Extract the (X, Y) coordinate from the center of the cell holding the provided text.  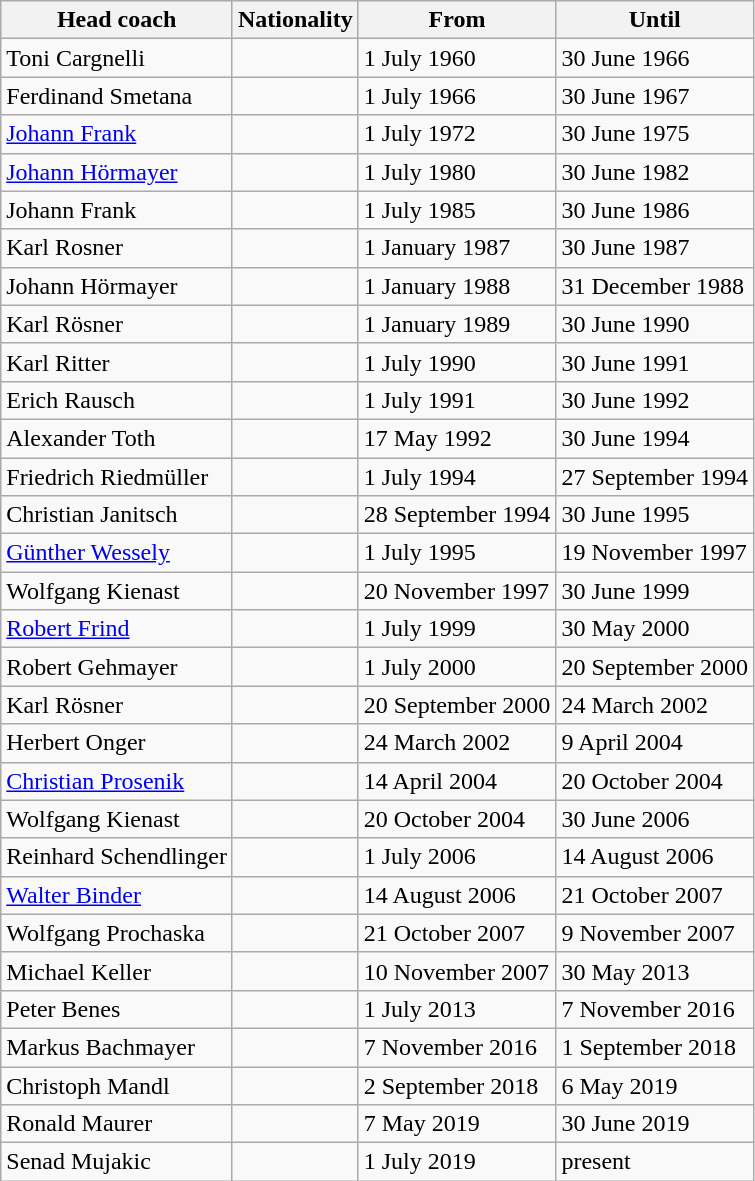
Until (655, 20)
Wolfgang Prochaska (117, 933)
Robert Frind (117, 629)
20 November 1997 (457, 591)
27 September 1994 (655, 477)
30 May 2013 (655, 971)
1 July 1966 (457, 96)
30 June 1994 (655, 438)
30 June 1999 (655, 591)
1 July 1980 (457, 172)
9 April 2004 (655, 743)
30 June 1995 (655, 515)
Christian Prosenik (117, 781)
30 June 1975 (655, 134)
Ronald Maurer (117, 1124)
6 May 2019 (655, 1085)
2 September 2018 (457, 1085)
Reinhard Schendlinger (117, 857)
30 May 2000 (655, 629)
1 January 1988 (457, 286)
1 July 1995 (457, 553)
Toni Cargnelli (117, 58)
Herbert Onger (117, 743)
Erich Rausch (117, 400)
1 January 1987 (457, 248)
Ferdinand Smetana (117, 96)
30 June 2006 (655, 819)
30 June 1991 (655, 362)
Walter Binder (117, 895)
10 November 2007 (457, 971)
31 December 1988 (655, 286)
Friedrich Riedmüller (117, 477)
Nationality (295, 20)
1 July 2006 (457, 857)
1 July 1990 (457, 362)
From (457, 20)
1 September 2018 (655, 1047)
present (655, 1162)
1 July 1985 (457, 210)
7 May 2019 (457, 1124)
1 July 2019 (457, 1162)
Michael Keller (117, 971)
17 May 1992 (457, 438)
Markus Bachmayer (117, 1047)
Günther Wessely (117, 553)
30 June 1967 (655, 96)
30 June 1990 (655, 324)
1 July 1960 (457, 58)
30 June 1986 (655, 210)
Christoph Mandl (117, 1085)
19 November 1997 (655, 553)
30 June 1987 (655, 248)
Peter Benes (117, 1009)
Karl Ritter (117, 362)
9 November 2007 (655, 933)
Robert Gehmayer (117, 667)
30 June 1982 (655, 172)
1 July 1999 (457, 629)
1 July 1994 (457, 477)
Head coach (117, 20)
28 September 1994 (457, 515)
30 June 2019 (655, 1124)
1 July 2000 (457, 667)
1 July 1991 (457, 400)
Christian Janitsch (117, 515)
Karl Rosner (117, 248)
30 June 1992 (655, 400)
1 July 1972 (457, 134)
Alexander Toth (117, 438)
14 April 2004 (457, 781)
1 January 1989 (457, 324)
1 July 2013 (457, 1009)
30 June 1966 (655, 58)
Senad Mujakic (117, 1162)
